Extract the (x, y) coordinate from the center of the cell holding the provided text.  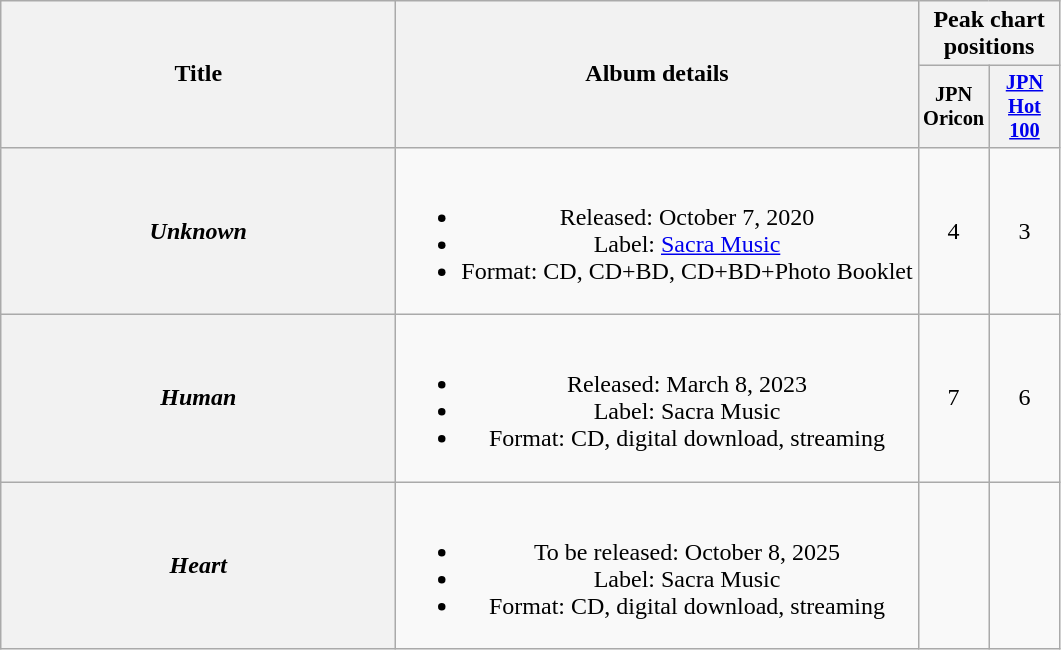
Human (198, 398)
Title (198, 74)
JPN Hot 100 (1024, 107)
Released: March 8, 2023Label: Sacra MusicFormat: CD, digital download, streaming (657, 398)
Heart (198, 566)
7 (954, 398)
Unknown (198, 230)
Peak chart positions (989, 34)
Album details (657, 74)
Released: October 7, 2020Label: Sacra MusicFormat: CD, CD+BD, CD+BD+Photo Booklet (657, 230)
To be released: October 8, 2025Label: Sacra MusicFormat: CD, digital download, streaming (657, 566)
3 (1024, 230)
4 (954, 230)
JPN Oricon (954, 107)
6 (1024, 398)
